Return (X, Y) of the center of cell containing provided text 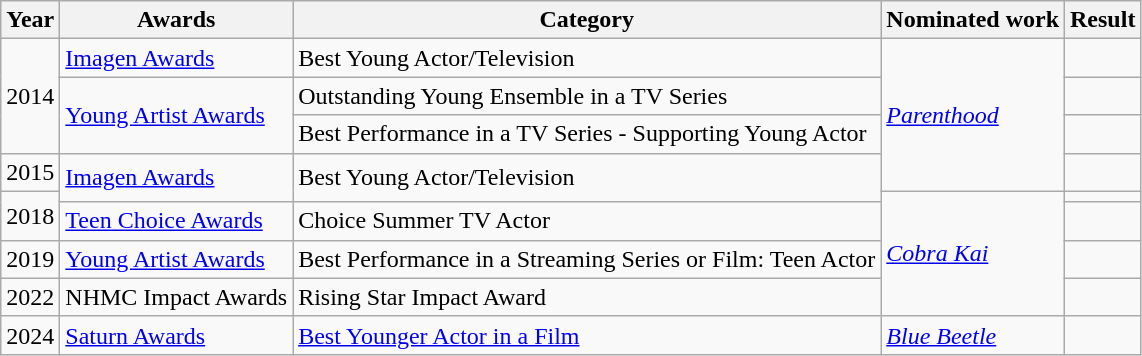
2015 (30, 172)
Rising Star Impact Award (587, 297)
Parenthood (973, 115)
2014 (30, 96)
Result (1103, 20)
Teen Choice Awards (176, 221)
2018 (30, 216)
NHMC Impact Awards (176, 297)
Nominated work (973, 20)
2019 (30, 259)
2022 (30, 297)
Year (30, 20)
Best Younger Actor in a Film (587, 335)
Best Performance in a TV Series - Supporting Young Actor (587, 134)
Choice Summer TV Actor (587, 221)
Cobra Kai (973, 254)
2024 (30, 335)
Category (587, 20)
Awards (176, 20)
Outstanding Young Ensemble in a TV Series (587, 96)
Blue Beetle (973, 335)
Best Performance in a Streaming Series or Film: Teen Actor (587, 259)
Saturn Awards (176, 335)
